Locate the cell with the specified text and output its (x, y) center coordinate. 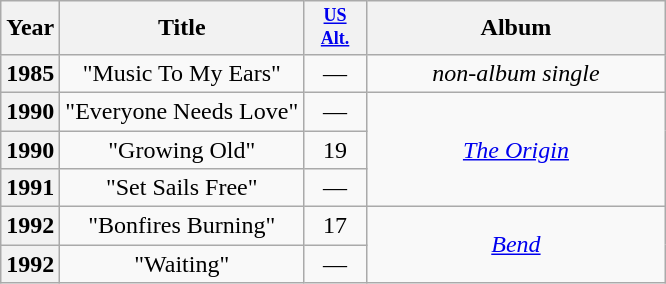
1985 (30, 73)
19 (336, 150)
"Bonfires Burning" (182, 226)
"Everyone Needs Love" (182, 111)
The Origin (516, 149)
"Growing Old" (182, 150)
USAlt. (336, 28)
1991 (30, 188)
"Music To My Ears" (182, 73)
Title (182, 28)
Year (30, 28)
"Set Sails Free" (182, 188)
"Waiting" (182, 264)
Album (516, 28)
non-album single (516, 73)
Bend (516, 245)
17 (336, 226)
